Find where the given text appears and provide that cell's center as [x, y] coordinate. 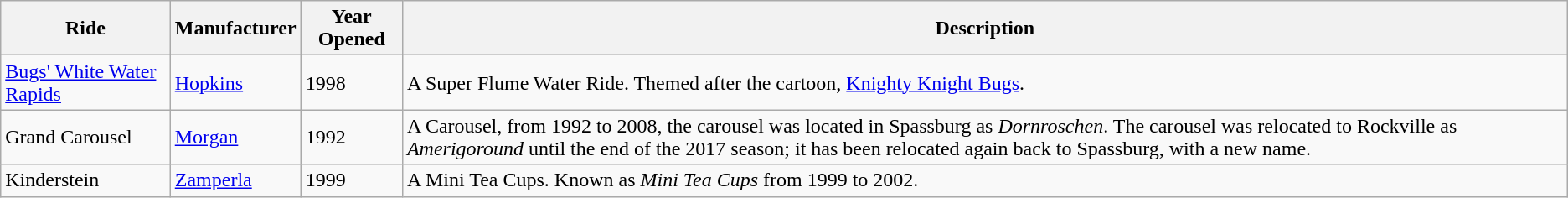
Grand Carousel [85, 138]
Hopkins [235, 82]
Bugs' White Water Rapids [85, 82]
Ride [85, 29]
Description [985, 29]
1998 [352, 82]
Kinderstein [85, 180]
1999 [352, 180]
1992 [352, 138]
Manufacturer [235, 29]
A Super Flume Water Ride. Themed after the cartoon, Knighty Knight Bugs. [985, 82]
A Mini Tea Cups. Known as Mini Tea Cups from 1999 to 2002. [985, 180]
Year Opened [352, 29]
Morgan [235, 138]
Zamperla [235, 180]
